Return (x, y) of the center of cell containing provided text 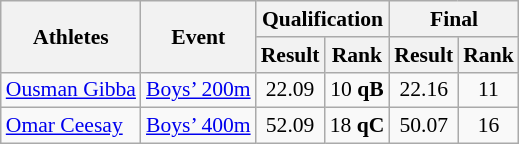
11 (488, 90)
Boys’ 400m (198, 126)
Qualification (323, 19)
10 qB (358, 90)
18 qC (358, 126)
Athletes (71, 36)
Omar Ceesay (71, 126)
22.16 (424, 90)
50.07 (424, 126)
22.09 (290, 90)
Final (454, 19)
Ousman Gibba (71, 90)
16 (488, 126)
52.09 (290, 126)
Event (198, 36)
Boys’ 200m (198, 90)
